Scan for the cell matching the given text and deliver its (X, Y) coordinate at center. 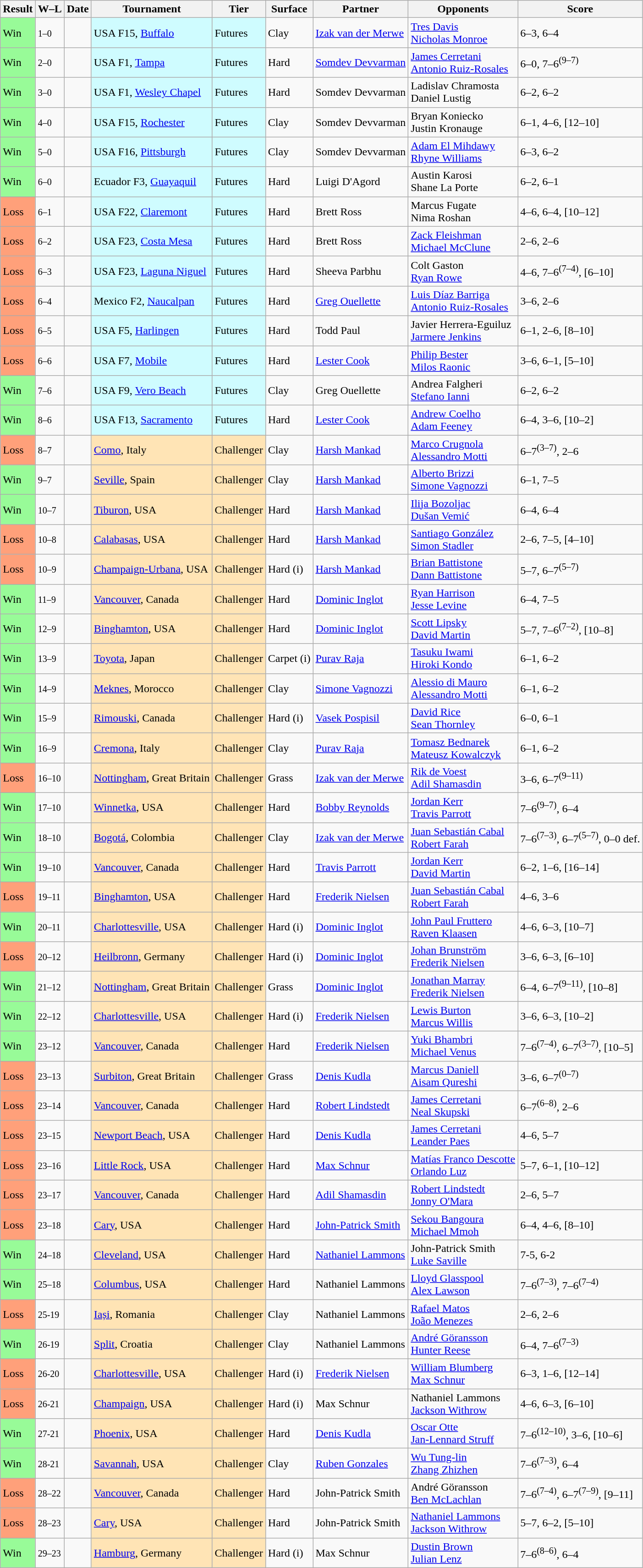
John Paul Fruttero Raven Klaasen (463, 927)
3–6, 6–7(0–7) (580, 1076)
André Göransson Hunter Reese (463, 1344)
7–6(7–3), 6–4 (580, 1463)
7–6(8–6), 6–4 (580, 1553)
Seville, Spain (152, 480)
Carpet (i) (289, 659)
6–0, 6–1 (580, 718)
4–6, 7–6(7–4), [6–10] (580, 271)
28–22 (49, 1493)
James Cerretani Leander Paes (463, 1135)
26-21 (49, 1404)
Ilija Bozoljac Dušan Vemić (463, 509)
Marcus Fugate Nima Roshan (463, 212)
Champaign-Urbana, USA (152, 569)
15–9 (49, 718)
7-5, 6-2 (580, 1254)
25–18 (49, 1284)
6–7(6–8), 2–6 (580, 1106)
Tomasz Bednarek Mateusz Kowalczyk (463, 748)
19–10 (49, 868)
Andrea Falgheri Stefano Ianni (463, 390)
7–6(9–7), 6–4 (580, 807)
Cleveland, USA (152, 1254)
Travis Parrott (361, 868)
19–11 (49, 897)
Calabasas, USA (152, 540)
David Rice Sean Thornley (463, 718)
Rimouski, Canada (152, 718)
Newport Beach, USA (152, 1135)
Jordan Kerr Travis Parrott (463, 807)
4–6, 6–3, [6–10] (580, 1404)
Ruben Gonzales (361, 1463)
6–4, 7–6(7–3) (580, 1344)
Rik de Voest Adil Shamasdin (463, 778)
4–0 (49, 122)
Adam El Mihdawy Rhyne Williams (463, 152)
6–1, 2–6, [8–10] (580, 331)
1–0 (49, 33)
6–3 (49, 271)
USA F1, Wesley Chapel (152, 93)
23–12 (49, 1046)
4–6, 6–4, [10–12] (580, 212)
26-20 (49, 1374)
6–4 (49, 300)
Meknes, Morocco (152, 688)
28-21 (49, 1463)
Phoenix, USA (152, 1434)
USA F5, Harlingen (152, 331)
6–2, 1–6, [16–14] (580, 868)
4–6, 3–6 (580, 897)
6–4, 6–7(9–11), [10–8] (580, 987)
5–7, 7–6(7–2), [10–8] (580, 628)
Score (580, 9)
Oscar Otte Jan-Lennard Struff (463, 1434)
6–1, 4–6, [12–10] (580, 122)
Zack Fleishman Michael McClune (463, 241)
3–6, 2–6 (580, 300)
Sheeva Parbhu (361, 271)
Bryan Koniecko Justin Kronauge (463, 122)
23–16 (49, 1165)
16–10 (49, 778)
James Cerretani Antonio Ruiz-Rosales (463, 62)
10–8 (49, 540)
William Blumberg Max Schnur (463, 1374)
Ladislav Chramosta Daniel Lustig (463, 93)
Robert Lindstedt Jonny O'Mara (463, 1195)
6–6 (49, 360)
Vasek Pospisil (361, 718)
Date (78, 9)
Champaign, USA (152, 1404)
Adil Shamasdin (361, 1195)
USA F13, Sacramento (152, 421)
James Cerretani Neal Skupski (463, 1106)
Partner (361, 9)
USA F16, Pittsburgh (152, 152)
W–L (49, 9)
Luigi D'Agord (361, 181)
3–6, 6–7(9–11) (580, 778)
Lewis Burton Marcus Willis (463, 1016)
6–0 (49, 181)
6–4, 6–4 (580, 509)
Heilbronn, Germany (152, 956)
Colt Gaston Ryan Rowe (463, 271)
Surface (289, 9)
6–1, 7–5 (580, 480)
16–9 (49, 748)
Andrew Coelho Adam Feeney (463, 421)
Tier (239, 9)
5–7, 6–7(5–7) (580, 569)
USA F1, Tampa (152, 62)
11–9 (49, 599)
7–6(7–3), 7–6(7–4) (580, 1284)
10–9 (49, 569)
Tournament (152, 9)
7–6(7–4), 6–7(7–9), [9–11] (580, 1493)
Jonathan Marray Frederik Nielsen (463, 987)
6–3, 6–2 (580, 152)
USA F15, Buffalo (152, 33)
7–6(7–4), 6–7(3–7), [10–5] (580, 1046)
Marco Crugnola Alessandro Motti (463, 450)
6–3, 1–6, [12–14] (580, 1374)
5–7, 6–1, [10–12] (580, 1165)
12–9 (49, 628)
9–7 (49, 480)
Winnetka, USA (152, 807)
4–6, 6–3, [10–7] (580, 927)
Dustin Brown Julian Lenz (463, 1553)
14–9 (49, 688)
Wu Tung-lin Zhang Zhizhen (463, 1463)
13–9 (49, 659)
USA F23, Costa Mesa (152, 241)
5–0 (49, 152)
6–1 (49, 212)
27-21 (49, 1434)
6–7(3–7), 2–6 (580, 450)
Tiburon, USA (152, 509)
6–2 (49, 241)
28–23 (49, 1523)
USA F9, Vero Beach (152, 390)
Luis Díaz Barriga Antonio Ruiz-Rosales (463, 300)
23–15 (49, 1135)
Brian Battistone Dann Battistone (463, 569)
21–12 (49, 987)
Columbus, USA (152, 1284)
20–12 (49, 956)
USA F23, Laguna Niguel (152, 271)
Simone Vagnozzi (361, 688)
Austin Karosi Shane La Porte (463, 181)
Tasuku Iwami Hiroki Kondo (463, 659)
Opponents (463, 9)
Rafael Matos João Menezes (463, 1314)
7–6(12–10), 3–6, [10–6] (580, 1434)
Philip Bester Milos Raonic (463, 360)
6–4, 4–6, [8–10] (580, 1225)
Johan Brunström Frederik Nielsen (463, 956)
10–7 (49, 509)
Toyota, Japan (152, 659)
6–4, 3–6, [10–2] (580, 421)
USA F7, Mobile (152, 360)
6–5 (49, 331)
Hamburg, Germany (152, 1553)
Mexico F2, Naucalpan (152, 300)
Iași, Romania (152, 1314)
Savannah, USA (152, 1463)
2–6, 5–7 (580, 1195)
Yuki Bhambri Michael Venus (463, 1046)
Jordan Kerr David Martin (463, 868)
Little Rock, USA (152, 1165)
Marcus Daniell Aisam Qureshi (463, 1076)
Todd Paul (361, 331)
Alessio di Mauro Alessandro Motti (463, 688)
22–12 (49, 1016)
18–10 (49, 837)
6–0, 7–6(9–7) (580, 62)
7–6(7–3), 6–7(5–7), 0–0 def. (580, 837)
Matías Franco Descotte Orlando Luz (463, 1165)
17–10 (49, 807)
23–14 (49, 1106)
3–0 (49, 93)
Bobby Reynolds (361, 807)
Santiago González Simon Stadler (463, 540)
Sekou Bangoura Michael Mmoh (463, 1225)
John-Patrick Smith Luke Saville (463, 1254)
USA F22, Claremont (152, 212)
23–13 (49, 1076)
USA F15, Rochester (152, 122)
2–0 (49, 62)
Ecuador F3, Guayaquil (152, 181)
29–23 (49, 1553)
23–17 (49, 1195)
2–6, 7–5, [4–10] (580, 540)
8–7 (49, 450)
6–2, 6–1 (580, 181)
Bogotá, Colombia (152, 837)
3–6, 6–3, [6–10] (580, 956)
Como, Italy (152, 450)
23–18 (49, 1225)
Ryan Harrison Jesse Levine (463, 599)
5–7, 6–2, [5–10] (580, 1523)
7–6 (49, 390)
Split, Croatia (152, 1344)
Robert Lindstedt (361, 1106)
3–6, 6–3, [10–2] (580, 1016)
26-19 (49, 1344)
Alberto Brizzi Simone Vagnozzi (463, 480)
3–6, 6–1, [5–10] (580, 360)
4–6, 5–7 (580, 1135)
Javier Herrera-Eguiluz Jarmere Jenkins (463, 331)
8–6 (49, 421)
24–18 (49, 1254)
6–4, 7–5 (580, 599)
Cremona, Italy (152, 748)
André Göransson Ben McLachlan (463, 1493)
25-19 (49, 1314)
Result (18, 9)
Lloyd Glasspool Alex Lawson (463, 1284)
6–3, 6–4 (580, 33)
Tres Davis Nicholas Monroe (463, 33)
Scott Lipsky David Martin (463, 628)
Surbiton, Great Britain (152, 1076)
20–11 (49, 927)
